Output the [X, Y] coordinate of the center of the cell containing the given text.  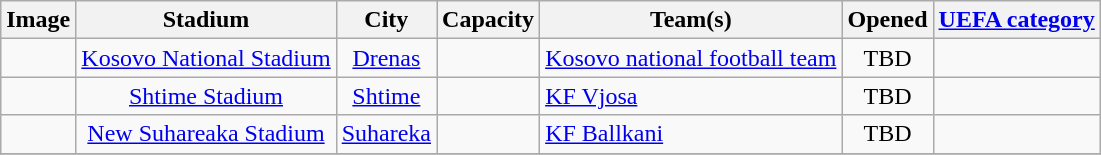
UEFA category [1016, 20]
Suhareka [386, 134]
Shtime Stadium [206, 96]
KF Ballkani [691, 134]
KF Vjosa [691, 96]
Shtime [386, 96]
Kosovo National Stadium [206, 58]
Stadium [206, 20]
Opened [888, 20]
City [386, 20]
Image [38, 20]
Team(s) [691, 20]
Kosovo national football team [691, 58]
Drenas [386, 58]
New Suhareaka Stadium [206, 134]
Capacity [488, 20]
